Locate the cell with the specified text and output its [X, Y] center coordinate. 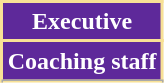
Executive [82, 22]
Coaching staff [82, 61]
